Scan for the cell matching the given text and deliver its [X, Y] coordinate at center. 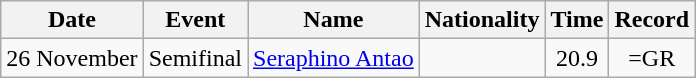
Name [334, 20]
Nationality [482, 20]
Semifinal [195, 58]
=GR [652, 58]
20.9 [577, 58]
Date [72, 20]
Time [577, 20]
26 November [72, 58]
Event [195, 20]
Record [652, 20]
Seraphino Antao [334, 58]
